Search for the cell housing the specified text and yield its [X, Y] center coordinate. 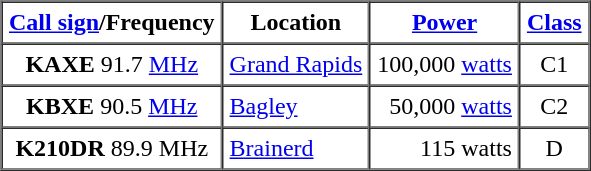
C1 [554, 65]
50,000 watts [445, 107]
Class [554, 23]
C2 [554, 107]
Brainerd [296, 149]
KBXE 90.5 MHz [112, 107]
115 watts [445, 149]
Location [296, 23]
100,000 watts [445, 65]
Power [445, 23]
D [554, 149]
KAXE 91.7 MHz [112, 65]
Grand Rapids [296, 65]
K210DR 89.9 MHz [112, 149]
Bagley [296, 107]
Call sign/Frequency [112, 23]
